Identify which cell holds the provided text, then report its [X, Y] central coordinate. 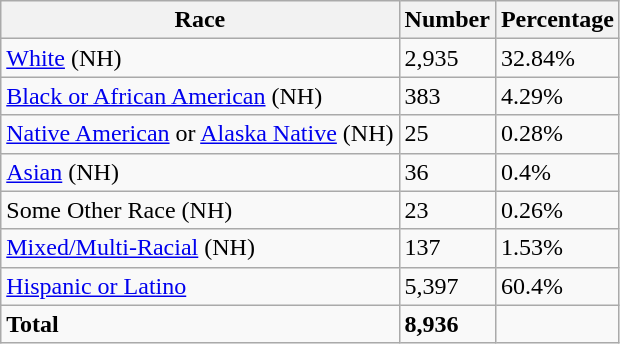
Black or African American (NH) [200, 96]
Total [200, 324]
36 [447, 172]
2,935 [447, 58]
60.4% [557, 286]
383 [447, 96]
Race [200, 20]
White (NH) [200, 58]
Asian (NH) [200, 172]
Native American or Alaska Native (NH) [200, 134]
Mixed/Multi-Racial (NH) [200, 248]
0.4% [557, 172]
8,936 [447, 324]
Number [447, 20]
4.29% [557, 96]
1.53% [557, 248]
Hispanic or Latino [200, 286]
Some Other Race (NH) [200, 210]
Percentage [557, 20]
23 [447, 210]
0.28% [557, 134]
137 [447, 248]
25 [447, 134]
0.26% [557, 210]
5,397 [447, 286]
32.84% [557, 58]
